Search for the cell housing the specified text and yield its (X, Y) center coordinate. 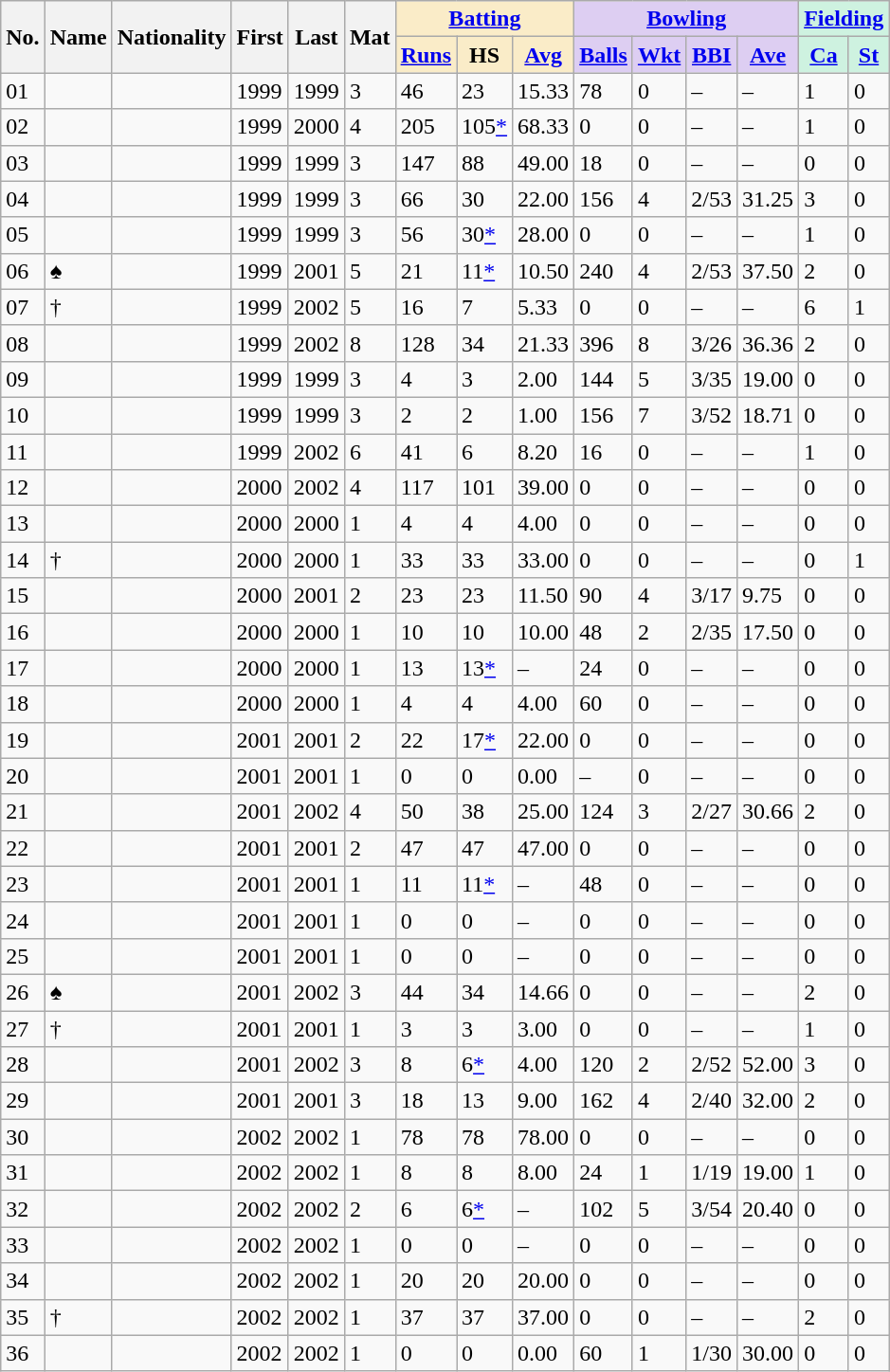
68.33 (544, 127)
44 (426, 992)
04 (23, 199)
06 (23, 271)
78.00 (544, 1137)
33.00 (544, 560)
25.00 (544, 812)
1.00 (544, 415)
BBI (712, 55)
HS (485, 55)
396 (604, 343)
46 (426, 91)
19 (23, 740)
Ave (768, 55)
20.00 (544, 1281)
124 (604, 812)
9.75 (768, 596)
162 (604, 1101)
147 (426, 163)
105* (485, 127)
No. (23, 37)
8.00 (544, 1173)
32 (23, 1209)
90 (604, 596)
14.66 (544, 992)
3/54 (712, 1209)
Avg (544, 55)
13* (485, 668)
66 (426, 199)
5.33 (544, 307)
Batting (485, 19)
01 (23, 91)
05 (23, 235)
14 (23, 560)
36 (23, 1353)
8.20 (544, 452)
56 (426, 235)
37.50 (768, 271)
26 (23, 992)
27 (23, 1028)
2/40 (712, 1101)
36.36 (768, 343)
102 (604, 1209)
2/27 (712, 812)
120 (604, 1065)
18.71 (768, 415)
12 (23, 488)
Nationality (172, 37)
10.00 (544, 632)
1/19 (712, 1173)
15.33 (544, 91)
Runs (426, 55)
38 (485, 812)
30.00 (768, 1353)
50 (426, 812)
17* (485, 740)
3/26 (712, 343)
31.25 (768, 199)
2/35 (712, 632)
11.50 (544, 596)
3/52 (712, 415)
20.40 (768, 1209)
21.33 (544, 343)
29 (23, 1101)
08 (23, 343)
07 (23, 307)
28 (23, 1065)
17 (23, 668)
144 (604, 379)
17.50 (768, 632)
3/35 (712, 379)
Balls (604, 55)
39.00 (544, 488)
3/17 (712, 596)
88 (485, 163)
Fielding (844, 19)
Bowling (686, 19)
Mat (370, 37)
52.00 (768, 1065)
30* (485, 235)
240 (604, 271)
Wkt (659, 55)
09 (23, 379)
Ca (825, 55)
47.00 (544, 848)
25 (23, 956)
1/30 (712, 1353)
2/52 (712, 1065)
3.00 (544, 1028)
28.00 (544, 235)
32.00 (768, 1101)
205 (426, 127)
2.00 (544, 379)
15 (23, 596)
10.50 (544, 271)
St (868, 55)
35 (23, 1317)
02 (23, 127)
Name (78, 37)
41 (426, 452)
30.66 (768, 812)
117 (426, 488)
9.00 (544, 1101)
49.00 (544, 163)
37.00 (544, 1317)
101 (485, 488)
03 (23, 163)
31 (23, 1173)
Last (317, 37)
First (260, 37)
128 (426, 343)
